Locate the cell with the specified text and output its [X, Y] center coordinate. 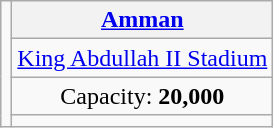
Amman [142, 20]
King Abdullah II Stadium [142, 58]
Capacity: 20,000 [142, 96]
